Return the (X, Y) coordinate for the center point of the cell that contains the specified text.  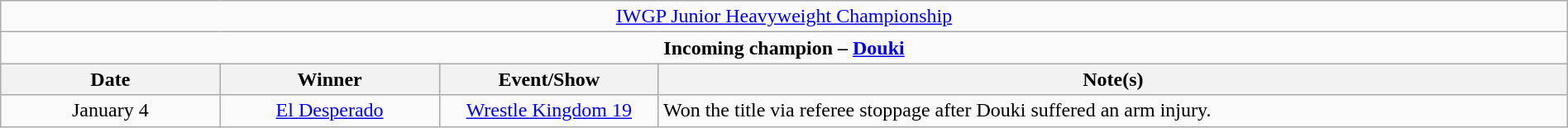
Wrestle Kingdom 19 (549, 111)
Incoming champion – Douki (784, 48)
El Desperado (329, 111)
Note(s) (1113, 79)
Won the title via referee stoppage after Douki suffered an arm injury. (1113, 111)
Event/Show (549, 79)
Winner (329, 79)
Date (111, 79)
January 4 (111, 111)
IWGP Junior Heavyweight Championship (784, 17)
